For the text-containing cell, return its midpoint in [X, Y] coordinate format. 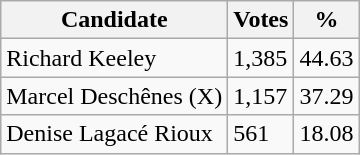
Votes [261, 20]
1,157 [261, 96]
% [326, 20]
44.63 [326, 58]
Candidate [114, 20]
1,385 [261, 58]
561 [261, 134]
18.08 [326, 134]
37.29 [326, 96]
Marcel Deschênes (X) [114, 96]
Richard Keeley [114, 58]
Denise Lagacé Rioux [114, 134]
